Pinpoint the cell where the given text exists, returning its [x, y] midpoint coordinate. 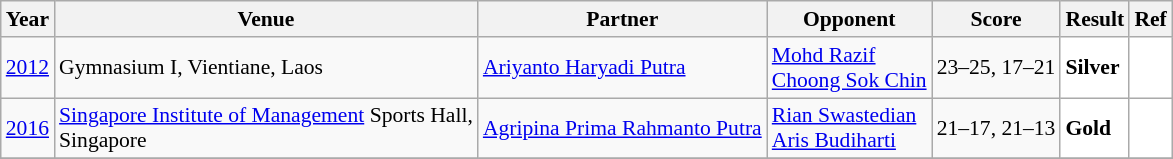
Score [996, 19]
Agripina Prima Rahmanto Putra [622, 128]
Partner [622, 19]
Singapore Institute of Management Sports Hall, Singapore [266, 128]
21–17, 21–13 [996, 128]
23–25, 17–21 [996, 68]
Result [1094, 19]
Ref [1150, 19]
Venue [266, 19]
Silver [1094, 68]
Ariyanto Haryadi Putra [622, 68]
Mohd Razif Choong Sok Chin [850, 68]
2016 [28, 128]
Gold [1094, 128]
Opponent [850, 19]
2012 [28, 68]
Rian Swastedian Aris Budiharti [850, 128]
Year [28, 19]
Gymnasium I, Vientiane, Laos [266, 68]
